From the cell containing the given text, extract its center point as [X, Y] coordinate. 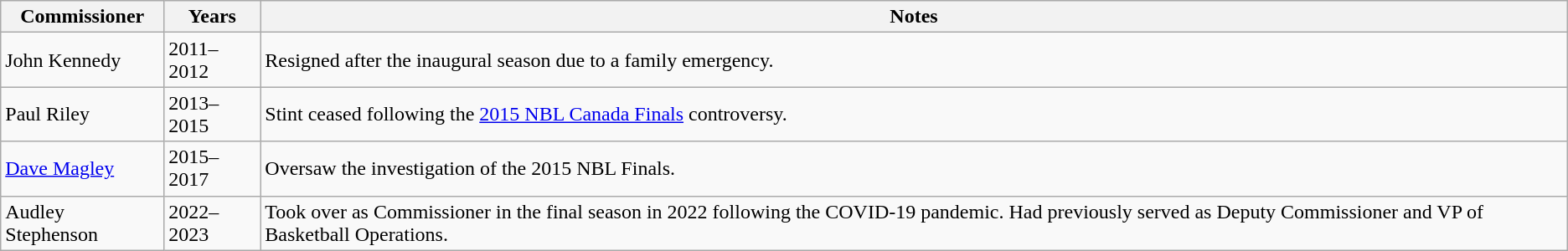
Paul Riley [82, 114]
2015–2017 [213, 169]
Stint ceased following the 2015 NBL Canada Finals controversy. [914, 114]
2022–2023 [213, 223]
Oversaw the investigation of the 2015 NBL Finals. [914, 169]
John Kennedy [82, 60]
Notes [914, 17]
Resigned after the inaugural season due to a family emergency. [914, 60]
2013–2015 [213, 114]
Years [213, 17]
2011–2012 [213, 60]
Audley Stephenson [82, 223]
Commissioner [82, 17]
Dave Magley [82, 169]
